Extract the [x, y] coordinate from the center of the cell holding the provided text.  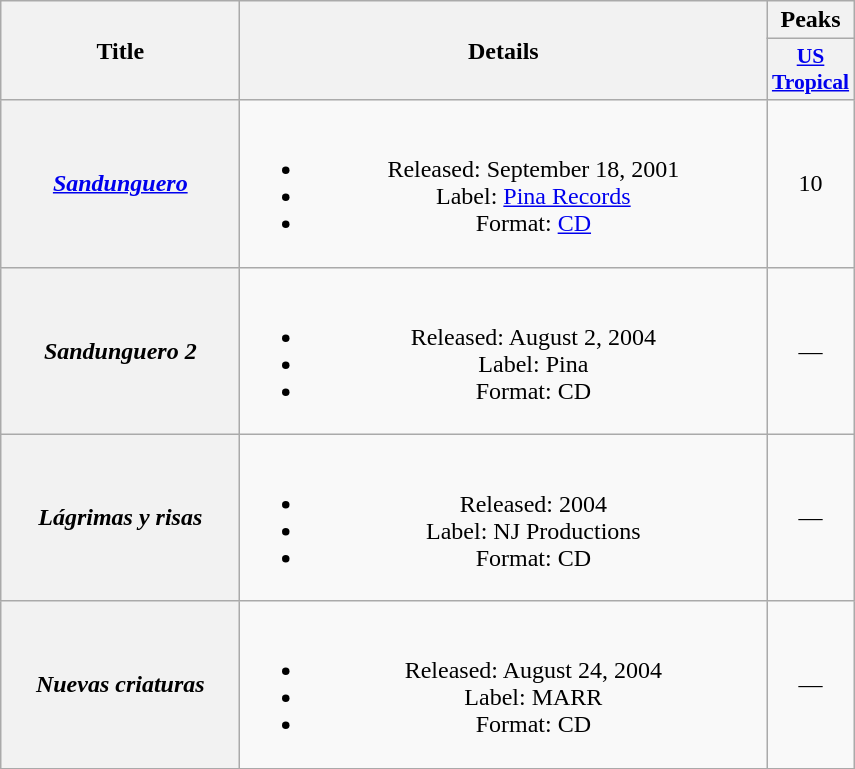
Title [120, 50]
Lágrimas y risas [120, 518]
10 [810, 184]
Sandunguero 2 [120, 350]
Released: September 18, 2001Label: Pina RecordsFormat: CD [504, 184]
Released: 2004Label: NJ ProductionsFormat: CD [504, 518]
Sandunguero [120, 184]
Nuevas criaturas [120, 684]
Released: August 24, 2004Label: MARRFormat: CD [504, 684]
Released: August 2, 2004Label: PinaFormat: CD [504, 350]
Details [504, 50]
USTropical [810, 70]
Peaks [810, 20]
